Capture the cell that displays the provided text and extract its [x, y] central coordinate. 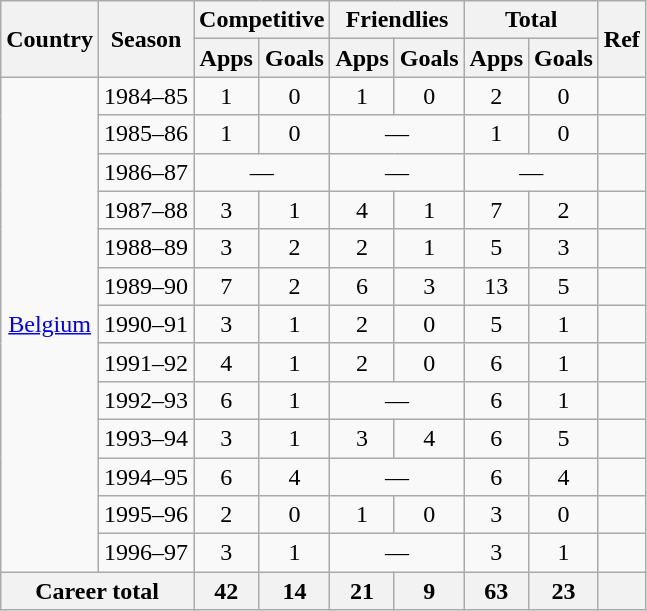
1995–96 [146, 515]
42 [226, 591]
63 [496, 591]
1984–85 [146, 96]
Belgium [50, 324]
Ref [622, 39]
1992–93 [146, 400]
Country [50, 39]
1993–94 [146, 438]
13 [496, 286]
14 [294, 591]
Total [531, 20]
1986–87 [146, 172]
1989–90 [146, 286]
1987–88 [146, 210]
9 [429, 591]
1988–89 [146, 248]
Friendlies [397, 20]
1994–95 [146, 477]
Competitive [262, 20]
1996–97 [146, 553]
Career total [98, 591]
21 [362, 591]
1985–86 [146, 134]
1991–92 [146, 362]
Season [146, 39]
1990–91 [146, 324]
23 [564, 591]
